Extract the [X, Y] coordinate from the center of the cell holding the provided text.  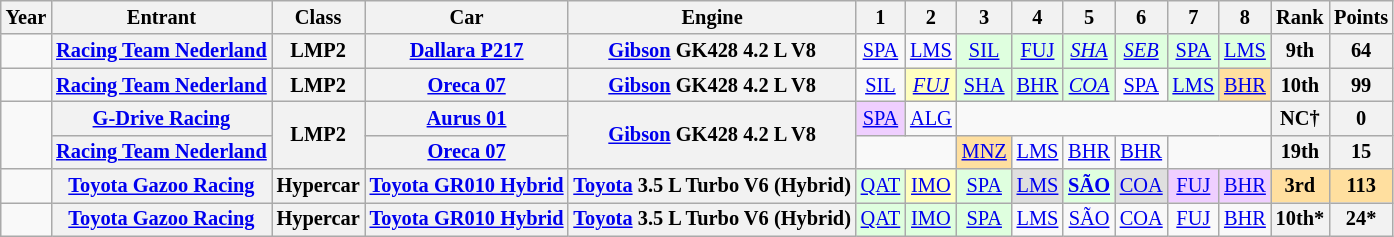
9th [1300, 51]
Rank [1300, 17]
5 [1089, 17]
Dallara P217 [467, 51]
64 [1361, 51]
4 [1038, 17]
Car [467, 17]
7 [1194, 17]
0 [1361, 118]
6 [1142, 17]
113 [1361, 186]
19th [1300, 152]
10th* [1300, 219]
ALG [931, 118]
G-Drive Racing [161, 118]
NC† [1300, 118]
1 [880, 17]
Aurus 01 [467, 118]
24* [1361, 219]
SEB [1142, 51]
10th [1300, 85]
Year [26, 17]
Entrant [161, 17]
3rd [1300, 186]
Engine [712, 17]
2 [931, 17]
MNZ [984, 152]
99 [1361, 85]
3 [984, 17]
8 [1245, 17]
15 [1361, 152]
Class [318, 17]
Points [1361, 17]
